Locate the cell with the specified text and output its [x, y] center coordinate. 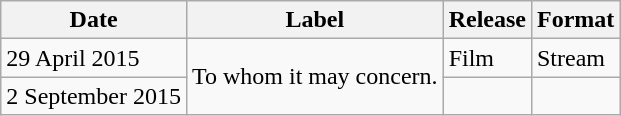
To whom it may concern. [314, 77]
Date [94, 20]
Stream [575, 58]
Film [487, 58]
2 September 2015 [94, 96]
Release [487, 20]
29 April 2015 [94, 58]
Label [314, 20]
Format [575, 20]
